Return the [x, y] coordinate for the center point of the cell that contains the specified text.  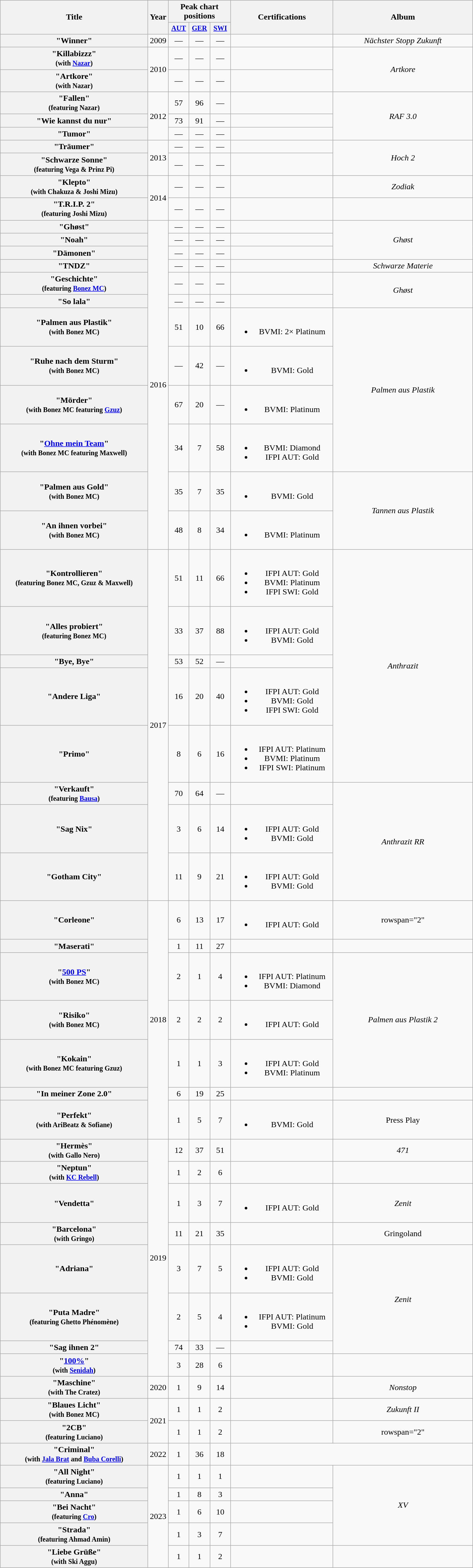
Zukunft II [403, 1410]
"Alles probiert"(featuring Bonez MC) [74, 631]
Nonstop [403, 1387]
"Kokain"(with Bonez MC featuring Gzuz) [74, 1063]
"All Night"(featuring Luciano) [74, 1477]
Nächster Stopp Zukunft [403, 40]
96 [199, 103]
40 [220, 697]
"So lala" [74, 301]
"Artkore"(with Nazar) [74, 81]
"Fallen"(featuring Nazar) [74, 103]
Press Play [403, 1120]
Artkore [403, 70]
"Verkauft"(featuring Bausa) [74, 793]
28 [199, 1365]
Anthrazit [403, 666]
"Wie kannst du nur" [74, 121]
"Sag ihnen 2" [74, 1347]
Peak chart positions [199, 12]
"Andere Liga" [74, 697]
"T.R.I.P. 2"(featuring Joshi Mizu) [74, 209]
12 [179, 1150]
13 [199, 920]
"Dämonen" [74, 253]
Year [158, 17]
"Neptun"(with KC Rebell) [74, 1172]
"Maserati" [74, 946]
"Strada"(featuring Ahmad Amin) [74, 1534]
"Vendetta" [74, 1203]
"Gotham City" [74, 877]
"Ohne mein Team"(with Bonez MC featuring Maxwell) [74, 448]
Anthrazit RR [403, 841]
"Anna" [74, 1494]
18 [220, 1454]
2018 [158, 1020]
"Ruhe nach dem Sturm"(with Bonez MC) [74, 366]
"Palmen aus Plastik"(with Bonez MC) [74, 327]
2012 [158, 116]
"Killabizzz"(with Nazar) [74, 58]
27 [220, 946]
"Puta Madre"(featuring Ghetto Phénomène) [74, 1317]
"Risiko"(with Bonez MC) [74, 1020]
IFPI AUT: PlatinumBVMI: Diamond [282, 976]
GER [199, 28]
17 [220, 920]
RAF 3.0 [403, 116]
25 [220, 1094]
"Blaues Licht"(with Bonez MC) [74, 1410]
Schwarze Materie [403, 266]
SWI [220, 28]
"Bei Nacht"(featuring Cro) [74, 1512]
36 [199, 1454]
"500 PS"(with Bonez MC) [74, 976]
2009 [158, 40]
2016 [158, 385]
2021 [158, 1421]
Zodiak [403, 186]
"Kontrollieren"(featuring Bonez MC, Gzuz & Maxwell) [74, 578]
"Liebe Grüße"(with Ski Aggu) [74, 1556]
Palmen aus Plastik [403, 389]
"Barcelona"(with Gringo) [74, 1233]
"Corleone" [74, 920]
"Ghøst" [74, 227]
"Mörder"(with Bonez MC featuring Gzuz) [74, 405]
"Träumer" [74, 147]
Hoch 2 [403, 158]
74 [179, 1347]
67 [179, 405]
64 [199, 793]
91 [199, 121]
"In meiner Zone 2.0" [74, 1094]
52 [199, 661]
"Primo" [74, 753]
Palmen aus Plastik 2 [403, 1020]
"Hermès"(with Gallo Nero) [74, 1150]
"TNDZ" [74, 266]
2017 [158, 725]
73 [179, 121]
"Klepto"(with Chakuza & Joshi Mizu) [74, 186]
19 [199, 1094]
48 [179, 530]
2022 [158, 1454]
Title [74, 17]
2023 [158, 1517]
2013 [158, 158]
BVMI: 2× Platinum [282, 327]
"Sag Nix" [74, 829]
IFPI AUT: GoldBVMI: GoldIFPI SWI: Gold [282, 697]
"Schwarze Sonne"(featuring Vega & Prinz Pi) [74, 165]
58 [220, 448]
57 [179, 103]
"Geschichte"(featuring Bonez MC) [74, 283]
"Maschine"(with The Cratez) [74, 1387]
"Winner" [74, 40]
42 [199, 366]
88 [220, 631]
"Noah" [74, 240]
"Palmen aus Gold"(with Bonez MC) [74, 492]
IFPI AUT: GoldBVMI: PlatinumIFPI SWI: Gold [282, 578]
Gringoland [403, 1233]
IFPI AUT: PlatinumBVMI: Gold [282, 1317]
"An ihnen vorbei"(with Bonez MC) [74, 530]
471 [403, 1150]
"Adriana" [74, 1269]
2010 [158, 70]
"Perfekt"(with AriBeatz & Sofiane) [74, 1120]
2020 [158, 1387]
"100%"(with Senidah) [74, 1365]
XV [403, 1506]
"Bye, Bye" [74, 661]
53 [179, 661]
"2CB"(featuring Luciano) [74, 1432]
70 [179, 793]
"Criminal"(with Jala Brat and Buba Corelli) [74, 1454]
"Tumor" [74, 134]
IFPI AUT: GoldBVMI: Platinum [282, 1063]
Album [403, 17]
IFPI AUT: PlatinumBVMI: PlatinumIFPI SWI: Platinum [282, 753]
2019 [158, 1258]
BVMI: DiamondIFPI AUT: Gold [282, 448]
2014 [158, 198]
Certifications [282, 17]
Tannen aus Plastik [403, 511]
AUT [179, 28]
